From the cell containing the given text, extract its center point as (X, Y) coordinate. 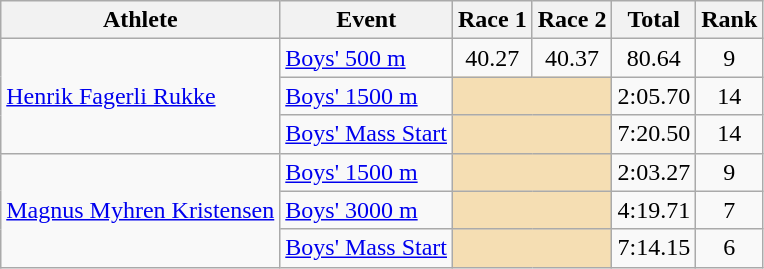
7 (730, 210)
Boys' 3000 m (366, 210)
Athlete (140, 20)
2:03.27 (654, 172)
7:20.50 (654, 134)
40.37 (572, 58)
80.64 (654, 58)
40.27 (493, 58)
Magnus Myhren Kristensen (140, 210)
Race 1 (493, 20)
Total (654, 20)
6 (730, 248)
Rank (730, 20)
2:05.70 (654, 96)
Boys' 500 m (366, 58)
Henrik Fagerli Rukke (140, 96)
7:14.15 (654, 248)
4:19.71 (654, 210)
Event (366, 20)
Race 2 (572, 20)
